Detect which cell encompasses the target text, then output its [X, Y] center coordinate. 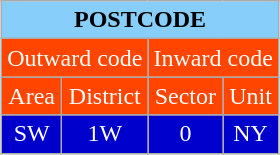
District [105, 96]
Area [32, 96]
1W [105, 134]
Inward code [213, 58]
0 [186, 134]
Outward code [75, 58]
POSTCODE [140, 20]
Sector [186, 96]
Unit [251, 96]
NY [251, 134]
SW [32, 134]
